Pinpoint the cell where the given text exists, returning its [x, y] midpoint coordinate. 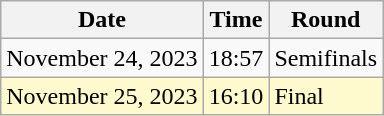
Semifinals [326, 58]
16:10 [236, 96]
Round [326, 20]
November 25, 2023 [102, 96]
18:57 [236, 58]
November 24, 2023 [102, 58]
Time [236, 20]
Date [102, 20]
Final [326, 96]
